Pinpoint the cell where the given text exists, returning its [X, Y] midpoint coordinate. 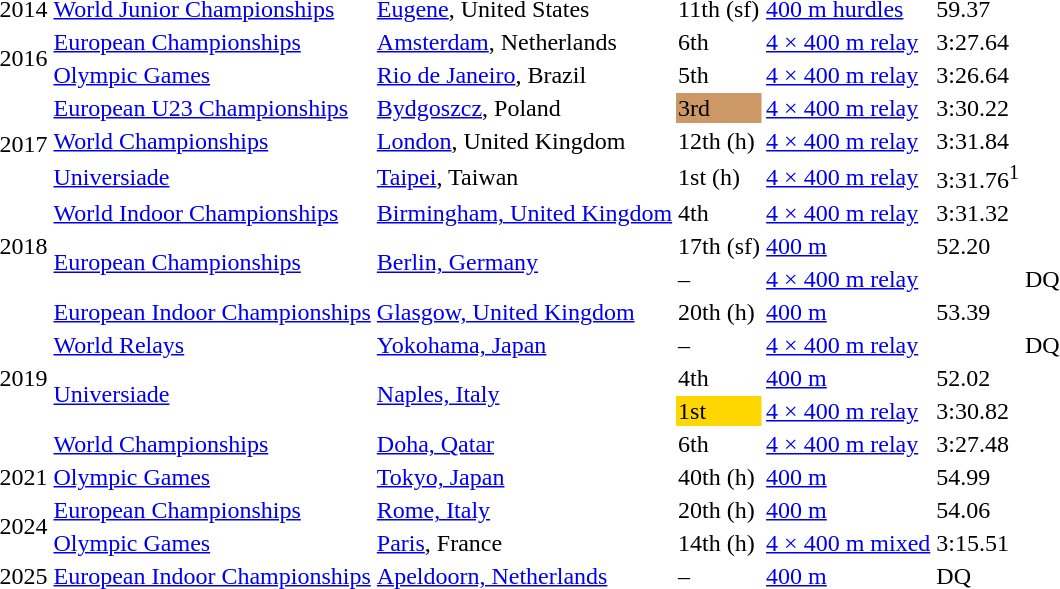
54.99 [978, 477]
53.39 [978, 312]
54.06 [978, 510]
17th (sf) [720, 246]
3:31.32 [978, 213]
Taipei, Taiwan [524, 177]
3:31.761 [978, 177]
Tokyo, Japan [524, 477]
3:15.51 [978, 543]
World Indoor Championships [212, 213]
Rome, Italy [524, 510]
Yokohama, Japan [524, 345]
3:27.64 [978, 42]
London, United Kingdom [524, 141]
Paris, France [524, 543]
52.20 [978, 246]
3rd [720, 108]
52.02 [978, 378]
3:30.82 [978, 411]
Rio de Janeiro, Brazil [524, 75]
1st [720, 411]
Birmingham, United Kingdom [524, 213]
European Indoor Championships [212, 312]
Doha, Qatar [524, 444]
40th (h) [720, 477]
Naples, Italy [524, 394]
12th (h) [720, 141]
3:30.22 [978, 108]
Amsterdam, Netherlands [524, 42]
Bydgoszcz, Poland [524, 108]
5th [720, 75]
European U23 Championships [212, 108]
Berlin, Germany [524, 262]
3:31.84 [978, 141]
3:27.48 [978, 444]
1st (h) [720, 177]
4 × 400 m mixed [848, 543]
14th (h) [720, 543]
3:26.64 [978, 75]
Glasgow, United Kingdom [524, 312]
World Relays [212, 345]
